For the text-containing cell, return its midpoint in (x, y) coordinate format. 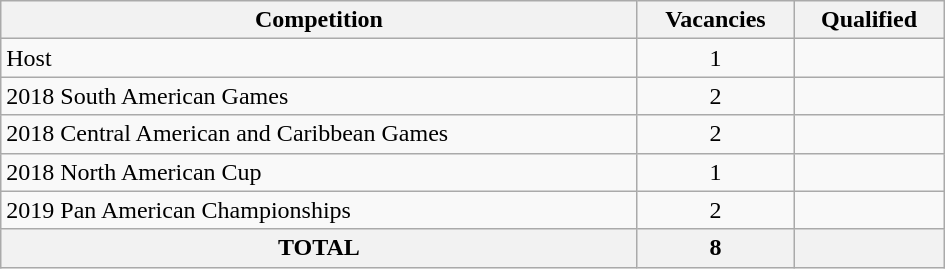
Qualified (869, 20)
2018 South American Games (319, 96)
8 (716, 248)
2018 Central American and Caribbean Games (319, 134)
Host (319, 58)
2018 North American Cup (319, 172)
Vacancies (716, 20)
2019 Pan American Championships (319, 210)
TOTAL (319, 248)
Competition (319, 20)
